Capture the cell that displays the provided text and extract its [X, Y] central coordinate. 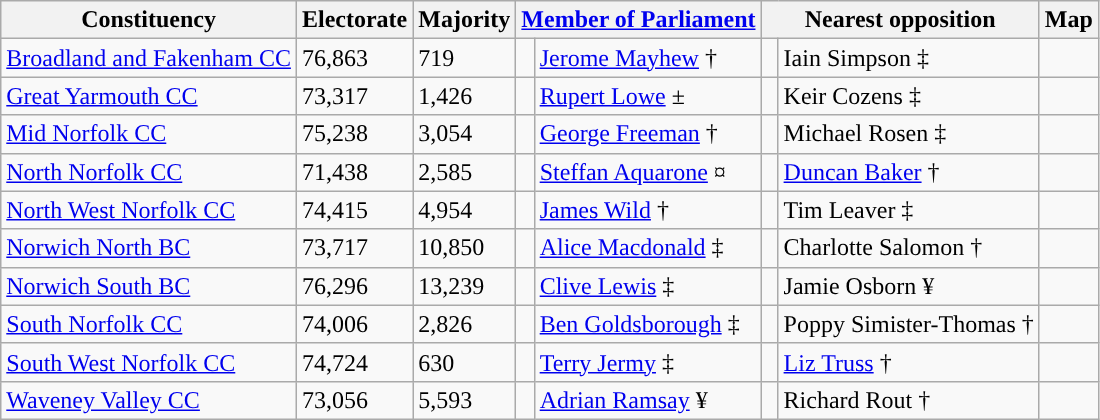
Richard Rout † [908, 400]
5,593 [464, 400]
Norwich South BC [149, 286]
74,006 [354, 324]
Ben Goldsborough ‡ [648, 324]
Michael Rosen ‡ [908, 134]
Waveney Valley CC [149, 400]
Great Yarmouth CC [149, 96]
74,724 [354, 362]
Tim Leaver ‡ [908, 210]
2,585 [464, 172]
James Wild † [648, 210]
Map [1068, 20]
73,717 [354, 248]
Jamie Osborn ¥ [908, 286]
Poppy Simister-Thomas † [908, 324]
Constituency [149, 20]
George Freeman † [648, 134]
Broadland and Fakenham CC [149, 58]
10,850 [464, 248]
Keir Cozens ‡ [908, 96]
Rupert Lowe ± [648, 96]
719 [464, 58]
Nearest opposition [900, 20]
South West Norfolk CC [149, 362]
Mid Norfolk CC [149, 134]
76,296 [354, 286]
North Norfolk CC [149, 172]
3,054 [464, 134]
Terry Jermy ‡ [648, 362]
Norwich North BC [149, 248]
Liz Truss † [908, 362]
75,238 [354, 134]
2,826 [464, 324]
Alice Macdonald ‡ [648, 248]
North West Norfolk CC [149, 210]
13,239 [464, 286]
Steffan Aquarone ¤ [648, 172]
73,056 [354, 400]
1,426 [464, 96]
Iain Simpson ‡ [908, 58]
Jerome Mayhew † [648, 58]
73,317 [354, 96]
Majority [464, 20]
South Norfolk CC [149, 324]
Electorate [354, 20]
Member of Parliament [638, 20]
4,954 [464, 210]
Charlotte Salomon † [908, 248]
Adrian Ramsay ¥ [648, 400]
Duncan Baker † [908, 172]
76,863 [354, 58]
Clive Lewis ‡ [648, 286]
630 [464, 362]
74,415 [354, 210]
71,438 [354, 172]
